Determine the [X, Y] coordinate at the center of the cell enclosing the given text.  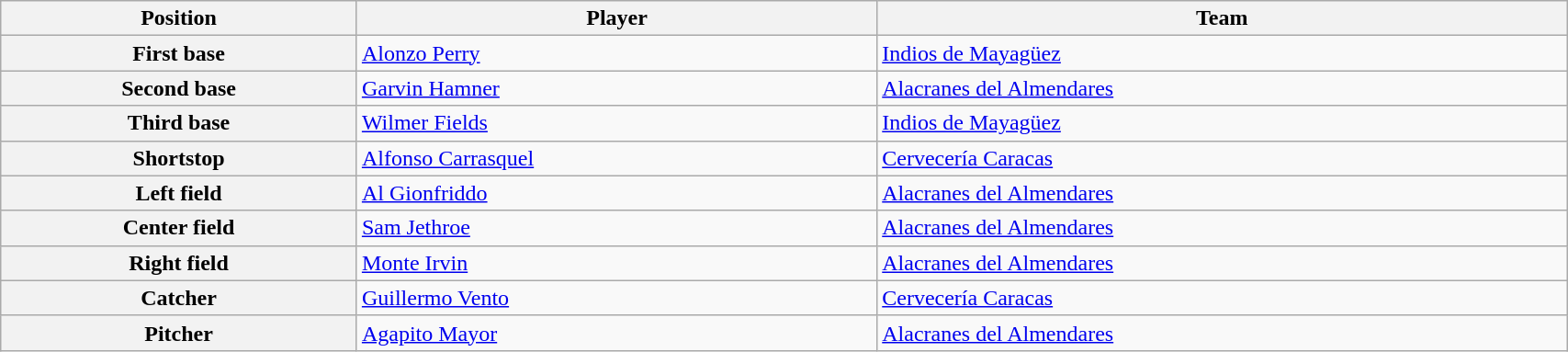
Center field [179, 228]
Second base [179, 88]
Catcher [179, 298]
Garvin Hamner [616, 88]
Player [616, 18]
Position [179, 18]
Alonzo Perry [616, 53]
Agapito Mayor [616, 333]
Right field [179, 263]
Pitcher [179, 333]
Monte Irvin [616, 263]
Guillermo Vento [616, 298]
Sam Jethroe [616, 228]
Team [1222, 18]
Shortstop [179, 158]
Third base [179, 123]
Al Gionfriddo [616, 193]
First base [179, 53]
Left field [179, 193]
Alfonso Carrasquel [616, 158]
Wilmer Fields [616, 123]
